Search for the cell housing the specified text and yield its (x, y) center coordinate. 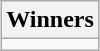
Winners (50, 20)
